Detect which cell encompasses the target text, then output its (x, y) center coordinate. 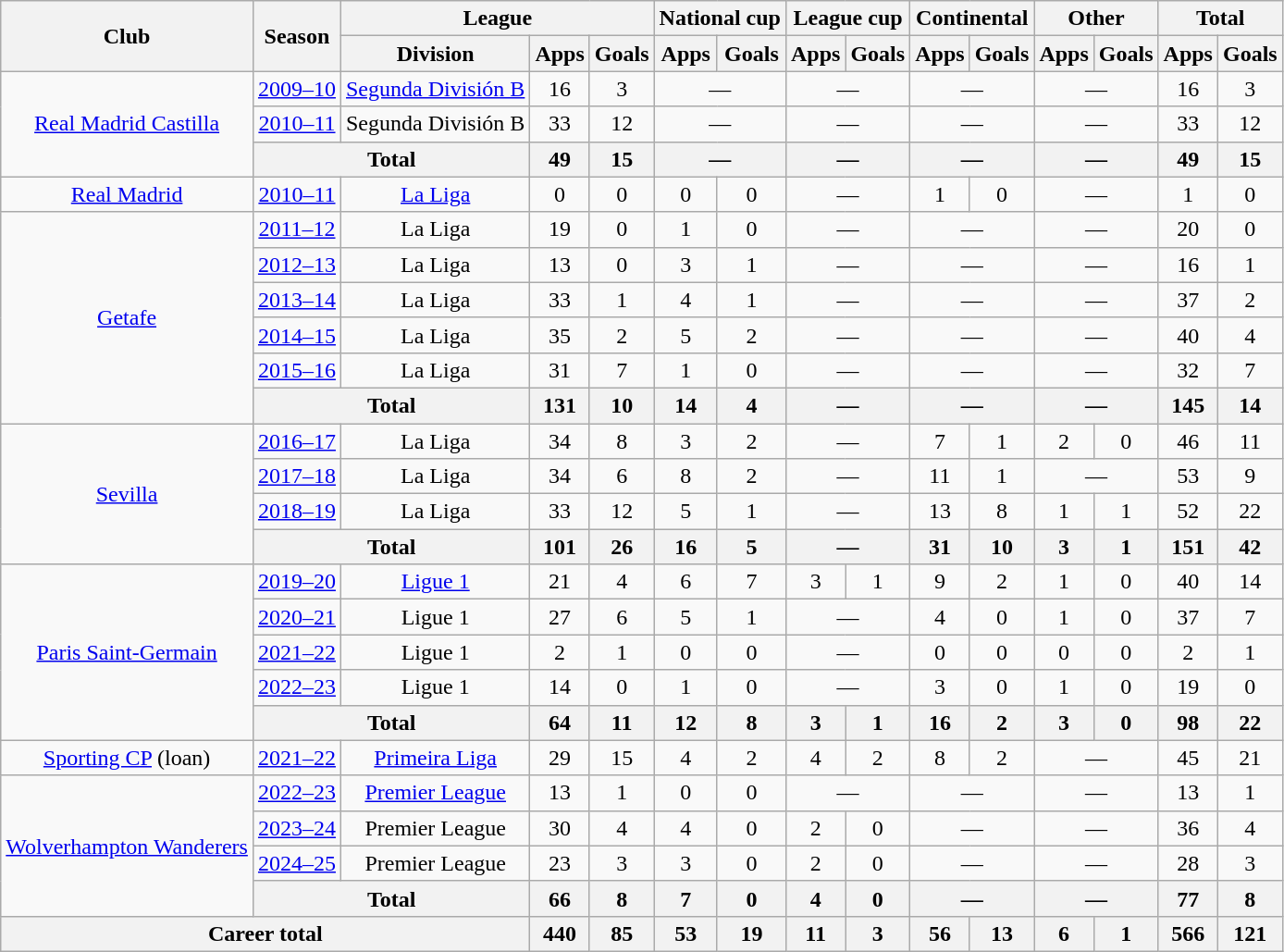
121 (1250, 933)
2017–18 (296, 476)
52 (1188, 512)
151 (1188, 547)
National cup (720, 19)
2018–19 (296, 512)
101 (560, 547)
2024–25 (296, 863)
2019–20 (296, 582)
2011–12 (296, 229)
77 (1188, 898)
League cup (847, 19)
Getafe (128, 317)
440 (560, 933)
26 (622, 547)
Primeira Liga (435, 758)
27 (560, 617)
131 (560, 405)
Division (435, 54)
Continental (972, 19)
45 (1188, 758)
2020–21 (296, 617)
Sevilla (128, 494)
2023–24 (296, 828)
2016–17 (296, 441)
Real Madrid Castilla (128, 124)
56 (940, 933)
98 (1188, 723)
566 (1188, 933)
2009–10 (296, 89)
2012–13 (296, 265)
145 (1188, 405)
2013–14 (296, 300)
Club (128, 36)
2014–15 (296, 335)
Real Madrid (128, 194)
Career total (265, 933)
23 (560, 863)
66 (560, 898)
85 (622, 933)
League (498, 19)
42 (1250, 547)
Paris Saint-Germain (128, 652)
Other (1096, 19)
Sporting CP (loan) (128, 758)
46 (1188, 441)
2015–16 (296, 370)
20 (1188, 229)
Season (296, 36)
32 (1188, 370)
64 (560, 723)
36 (1188, 828)
29 (560, 758)
35 (560, 335)
Wolverhampton Wanderers (128, 846)
30 (560, 828)
28 (1188, 863)
